Provide the (X, Y) coordinate of the cell's center where the given text is located.  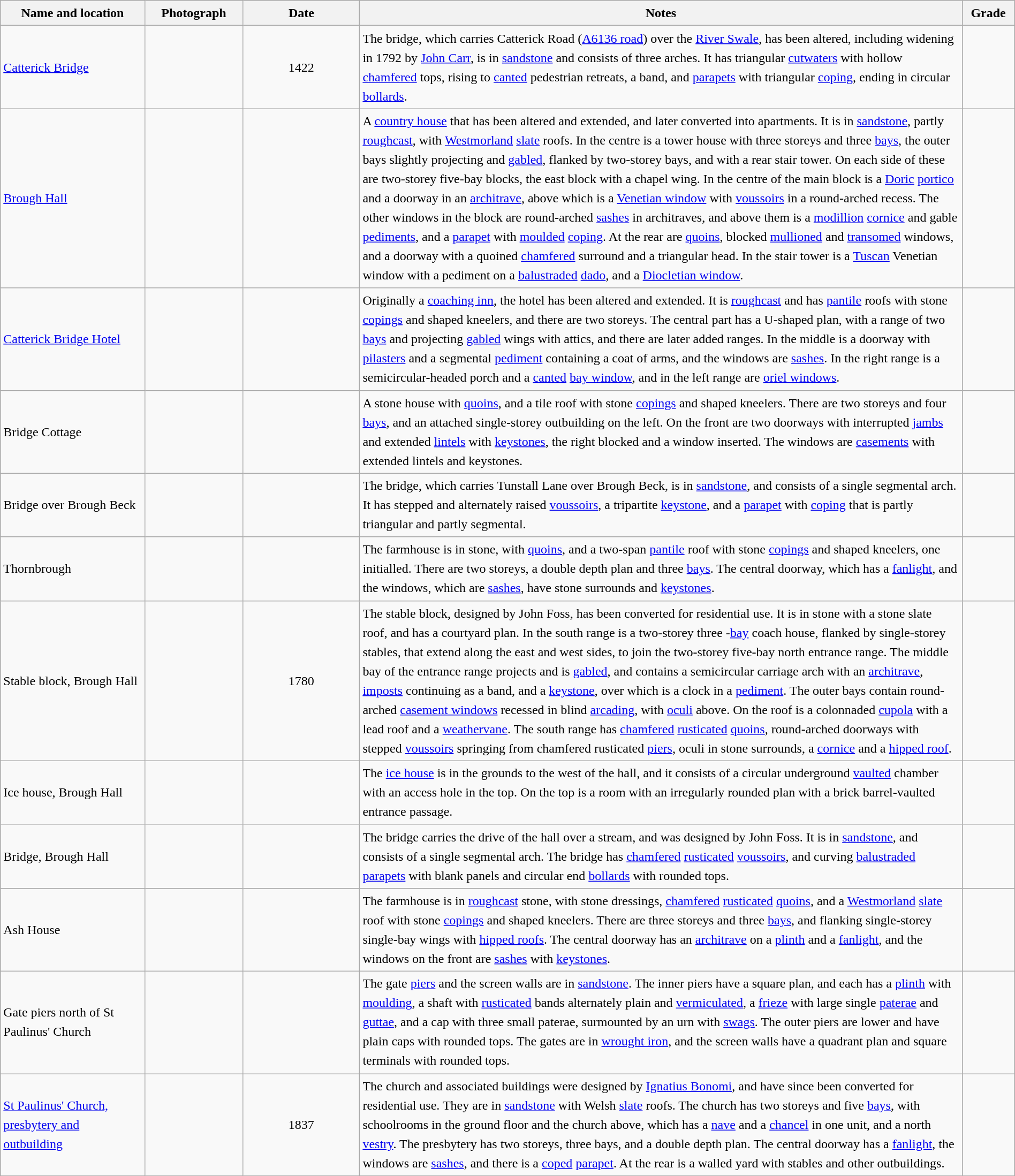
Grade (988, 13)
Name and location (73, 13)
1422 (301, 67)
1780 (301, 681)
Ice house, Brough Hall (73, 792)
Gate piers north of St Paulinus' Church (73, 1022)
Thornbrough (73, 568)
Notes (661, 13)
Bridge over Brough Beck (73, 505)
St Paulinus' Church, presbytery and outbuilding (73, 1125)
Bridge Cottage (73, 431)
Stable block, Brough Hall (73, 681)
Catterick Bridge (73, 67)
Brough Hall (73, 198)
1837 (301, 1125)
Photograph (194, 13)
Ash House (73, 929)
Date (301, 13)
Catterick Bridge Hotel (73, 339)
Bridge, Brough Hall (73, 856)
